Scan for the cell matching the given text and deliver its (x, y) coordinate at center. 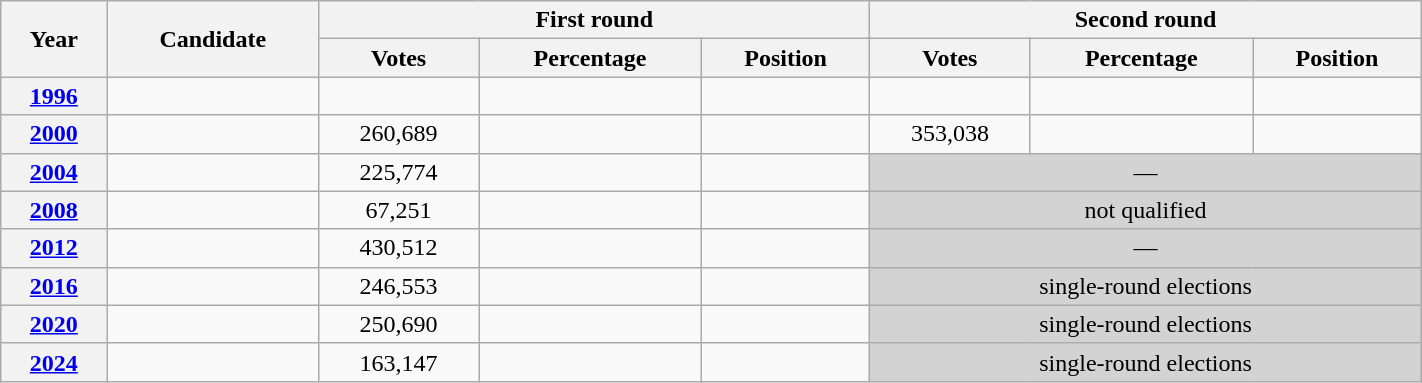
2004 (54, 172)
260,689 (399, 134)
2012 (54, 248)
250,690 (399, 324)
246,553 (399, 286)
163,147 (399, 362)
First round (594, 20)
not qualified (1146, 210)
1996 (54, 96)
353,038 (950, 134)
430,512 (399, 248)
67,251 (399, 210)
2000 (54, 134)
2016 (54, 286)
Year (54, 39)
225,774 (399, 172)
2020 (54, 324)
2024 (54, 362)
2008 (54, 210)
Second round (1146, 20)
Candidate (213, 39)
